Find where the given text appears and provide that cell's center as [x, y] coordinate. 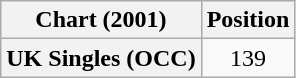
Position [248, 20]
Chart (2001) [101, 20]
UK Singles (OCC) [101, 58]
139 [248, 58]
